Extract the [x, y] coordinate from the center of the cell holding the provided text.  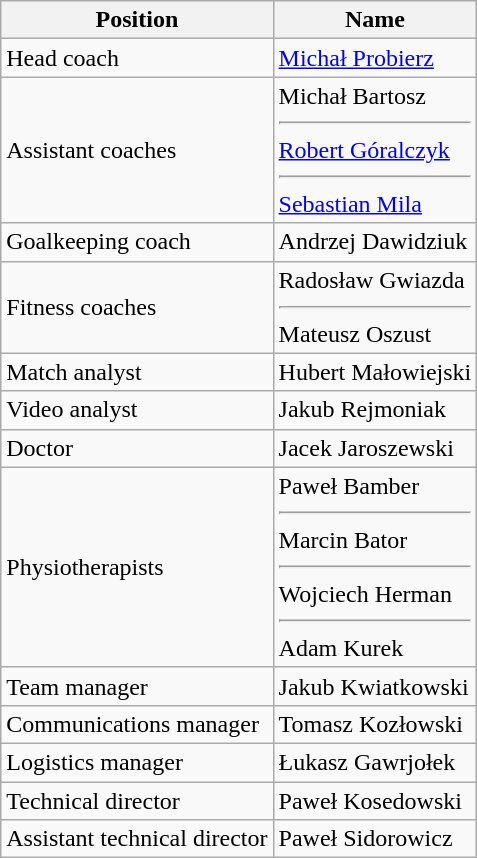
Doctor [137, 448]
Position [137, 20]
Michał Probierz [375, 58]
Hubert Małowiejski [375, 372]
Jakub Kwiatkowski [375, 686]
Radosław Gwiazda Mateusz Oszust [375, 307]
Assistant coaches [137, 150]
Andrzej Dawidziuk [375, 242]
Technical director [137, 801]
Fitness coaches [137, 307]
Paweł Sidorowicz [375, 839]
Logistics manager [137, 762]
Physiotherapists [137, 567]
Assistant technical director [137, 839]
Jacek Jaroszewski [375, 448]
Match analyst [137, 372]
Communications manager [137, 724]
Michał Bartosz Robert Góralczyk Sebastian Mila [375, 150]
Goalkeeping coach [137, 242]
Jakub Rejmoniak [375, 410]
Name [375, 20]
Head coach [137, 58]
Video analyst [137, 410]
Paweł Bamber Marcin Bator Wojciech Herman Adam Kurek [375, 567]
Łukasz Gawrjołek [375, 762]
Tomasz Kozłowski [375, 724]
Paweł Kosedowski [375, 801]
Team manager [137, 686]
